Extract the (X, Y) coordinate from the center of the cell holding the provided text.  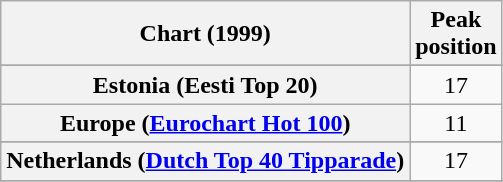
Netherlands (Dutch Top 40 Tipparade) (206, 161)
Estonia (Eesti Top 20) (206, 85)
Chart (1999) (206, 34)
Peakposition (456, 34)
Europe (Eurochart Hot 100) (206, 123)
11 (456, 123)
